Scan for the cell matching the given text and deliver its (X, Y) coordinate at center. 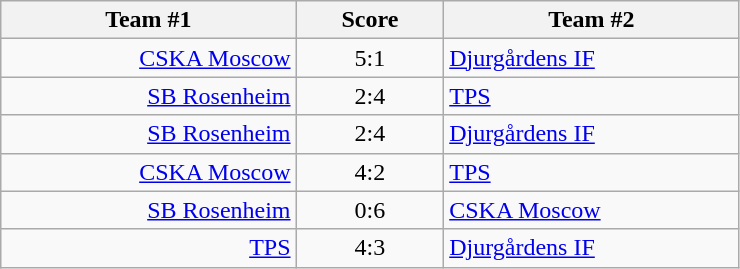
5:1 (370, 58)
Team #1 (148, 20)
Team #2 (592, 20)
Score (370, 20)
4:3 (370, 248)
0:6 (370, 210)
4:2 (370, 172)
